Extract the [X, Y] coordinate from the center of the cell holding the provided text.  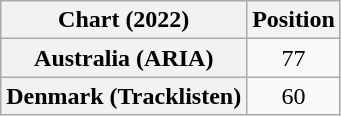
Chart (2022) [124, 20]
77 [294, 58]
Australia (ARIA) [124, 58]
Denmark (Tracklisten) [124, 96]
Position [294, 20]
60 [294, 96]
